Detect which cell encompasses the target text, then output its (x, y) center coordinate. 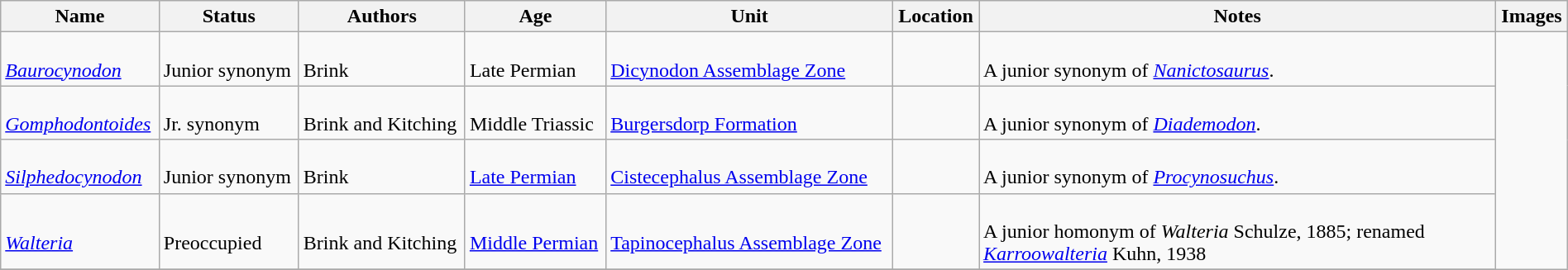
Status (228, 17)
Dicynodon Assemblage Zone (749, 59)
Unit (749, 17)
Images (1532, 17)
Jr. synonym (228, 112)
Baurocynodon (80, 59)
Silphedocynodon (80, 167)
Middle Triassic (535, 112)
A junior homonym of Walteria Schulze, 1885; renamed Karroowalteria Kuhn, 1938 (1237, 231)
Name (80, 17)
Tapinocephalus Assemblage Zone (749, 231)
Preoccupied (228, 231)
Location (935, 17)
Age (535, 17)
Gomphodontoides (80, 112)
A junior synonym of Nanictosaurus. (1237, 59)
Burgersdorp Formation (749, 112)
Notes (1237, 17)
Walteria (80, 231)
Middle Permian (535, 231)
Authors (382, 17)
Cistecephalus Assemblage Zone (749, 167)
A junior synonym of Procynosuchus. (1237, 167)
A junior synonym of Diademodon. (1237, 112)
